Locate the cell with the specified text and output its [x, y] center coordinate. 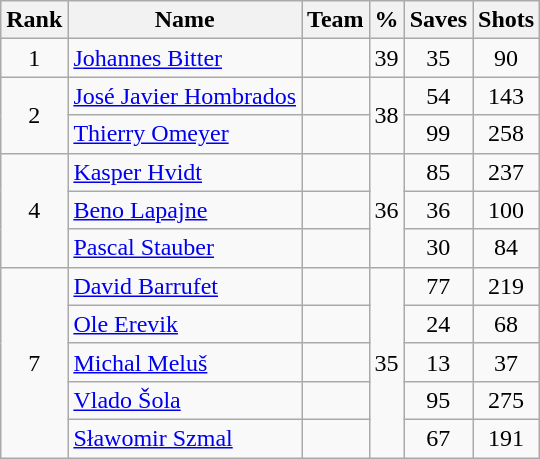
Ole Erevik [185, 324]
José Javier Hombrados [185, 96]
Rank [34, 20]
30 [438, 248]
Beno Lapajne [185, 210]
1 [34, 58]
90 [506, 58]
219 [506, 286]
143 [506, 96]
84 [506, 248]
Saves [438, 20]
37 [506, 362]
2 [34, 115]
191 [506, 438]
4 [34, 210]
275 [506, 400]
100 [506, 210]
68 [506, 324]
38 [386, 115]
Sławomir Szmal [185, 438]
David Barrufet [185, 286]
258 [506, 134]
237 [506, 172]
Johannes Bitter [185, 58]
54 [438, 96]
85 [438, 172]
Team [336, 20]
Name [185, 20]
67 [438, 438]
Michal Meluš [185, 362]
Thierry Omeyer [185, 134]
13 [438, 362]
7 [34, 362]
77 [438, 286]
Kasper Hvidt [185, 172]
95 [438, 400]
Vlado Šola [185, 400]
99 [438, 134]
% [386, 20]
39 [386, 58]
24 [438, 324]
Shots [506, 20]
Pascal Stauber [185, 248]
